Capture the cell that displays the provided text and extract its (X, Y) central coordinate. 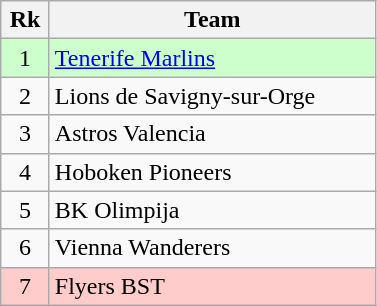
Tenerife Marlins (212, 58)
2 (26, 96)
Team (212, 20)
1 (26, 58)
Astros Valencia (212, 134)
Rk (26, 20)
7 (26, 286)
Flyers BST (212, 286)
6 (26, 248)
Vienna Wanderers (212, 248)
4 (26, 172)
Hoboken Pioneers (212, 172)
BK Olimpija (212, 210)
3 (26, 134)
Lions de Savigny-sur-Orge (212, 96)
5 (26, 210)
